Capture the cell that displays the provided text and extract its (x, y) central coordinate. 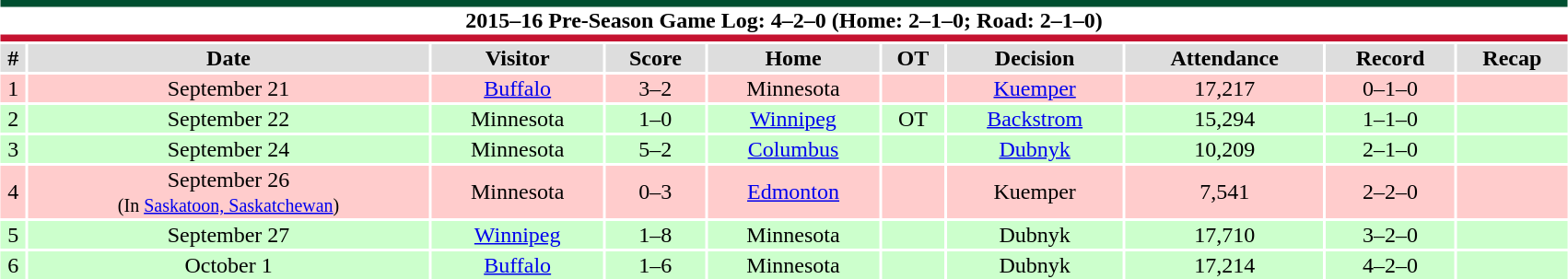
1–1–0 (1391, 119)
17,214 (1225, 265)
1–6 (656, 265)
September 22 (228, 119)
Score (656, 58)
15,294 (1225, 119)
3–2 (656, 88)
2–1–0 (1391, 149)
Home (793, 58)
Record (1391, 58)
17,710 (1225, 235)
October 1 (228, 265)
10,209 (1225, 149)
September 27 (228, 235)
Edmonton (793, 192)
3–2–0 (1391, 235)
1–0 (656, 119)
4–2–0 (1391, 265)
5–2 (656, 149)
5 (13, 235)
2015–16 Pre-Season Game Log: 4–2–0 (Home: 2–1–0; Road: 2–1–0) (784, 20)
0–3 (656, 192)
September 21 (228, 88)
Attendance (1225, 58)
Visitor (517, 58)
4 (13, 192)
Recap (1512, 58)
2–2–0 (1391, 192)
7,541 (1225, 192)
3 (13, 149)
September 24 (228, 149)
Columbus (793, 149)
Decision (1036, 58)
# (13, 58)
1–8 (656, 235)
1 (13, 88)
0–1–0 (1391, 88)
17,217 (1225, 88)
2 (13, 119)
Date (228, 58)
September 26(In Saskatoon, Saskatchewan) (228, 192)
6 (13, 265)
Backstrom (1036, 119)
